Detect which cell encompasses the target text, then output its (x, y) center coordinate. 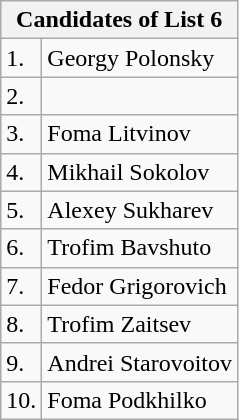
10. (22, 400)
Candidates of List 6 (120, 20)
Trofim Bavshuto (140, 248)
5. (22, 210)
6. (22, 248)
Fedor Grigorovich (140, 286)
9. (22, 362)
4. (22, 172)
Foma Podkhilko (140, 400)
7. (22, 286)
Trofim Zaitsev (140, 324)
Mikhail Sokolov (140, 172)
Alexey Sukharev (140, 210)
2. (22, 96)
Foma Litvinov (140, 134)
Georgy Polonsky (140, 58)
8. (22, 324)
Andrei Starovoitov (140, 362)
3. (22, 134)
1. (22, 58)
